Locate the cell with the specified text and output its (X, Y) center coordinate. 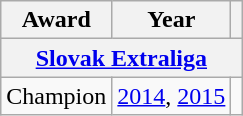
Award (56, 20)
Year (172, 20)
Slovak Extraliga (122, 58)
Champion (56, 96)
2014, 2015 (172, 96)
